Determine the [X, Y] coordinate at the center of the cell enclosing the given text.  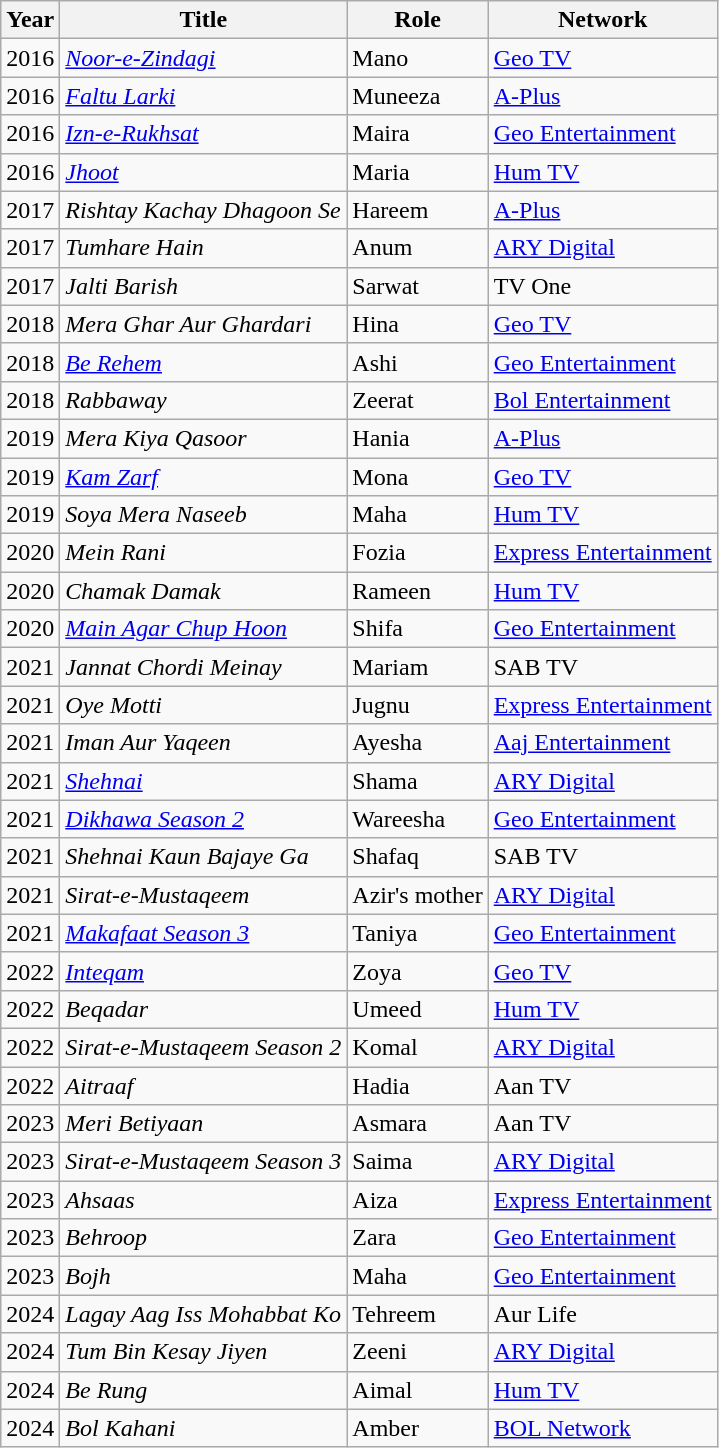
Mein Rani [204, 553]
Umeed [418, 1009]
Aiza [418, 1200]
Izn-e-Rukhsat [204, 134]
Meri Betiyaan [204, 1124]
Inteqam [204, 971]
Aitraaf [204, 1085]
Shehnai Kaun Bajaye Ga [204, 857]
Tehreem [418, 1314]
Main Agar Chup Hoon [204, 629]
Ayesha [418, 743]
Asmara [418, 1124]
Tumhare Hain [204, 248]
Kam Zarf [204, 477]
Azir's mother [418, 895]
Shafaq [418, 857]
Tum Bin Kesay Jiyen [204, 1352]
Bol Kahani [204, 1428]
Ashi [418, 362]
Maria [418, 172]
Mera Ghar Aur Ghardari [204, 324]
Chamak Damak [204, 591]
Jannat Chordi Meinay [204, 667]
Jhoot [204, 172]
Iman Aur Yaqeen [204, 743]
Zeeni [418, 1352]
Sirat-e-Mustaqeem Season 2 [204, 1047]
Wareesha [418, 819]
Anum [418, 248]
TV One [602, 286]
Zara [418, 1238]
Ahsaas [204, 1200]
Mona [418, 477]
Sarwat [418, 286]
Mera Kiya Qasoor [204, 438]
Title [204, 20]
Zeerat [418, 400]
Rameen [418, 591]
Jalti Barish [204, 286]
Sirat-e-Mustaqeem Season 3 [204, 1162]
Mariam [418, 667]
Komal [418, 1047]
Mano [418, 58]
Jugnu [418, 705]
Be Rehem [204, 362]
Muneeza [418, 96]
Hareem [418, 210]
Network [602, 20]
Rishtay Kachay Dhagoon Se [204, 210]
Amber [418, 1428]
Be Rung [204, 1390]
Rabbaway [204, 400]
Lagay Aag Iss Mohabbat Ko [204, 1314]
Fozia [418, 553]
Aimal [418, 1390]
Makafaat Season 3 [204, 933]
Oye Motti [204, 705]
Hania [418, 438]
Bol Entertainment [602, 400]
Behroop [204, 1238]
Soya Mera Naseeb [204, 515]
Role [418, 20]
BOL Network [602, 1428]
Year [30, 20]
Bojh [204, 1276]
Beqadar [204, 1009]
Maira [418, 134]
Shifa [418, 629]
Faltu Larki [204, 96]
Taniya [418, 933]
Saima [418, 1162]
Shama [418, 781]
Sirat-e-Mustaqeem [204, 895]
Zoya [418, 971]
Shehnai [204, 781]
Hadia [418, 1085]
Noor-e-Zindagi [204, 58]
Hina [418, 324]
Aur Life [602, 1314]
Dikhawa Season 2 [204, 819]
Aaj Entertainment [602, 743]
